Locate the cell with the specified text and output its [X, Y] center coordinate. 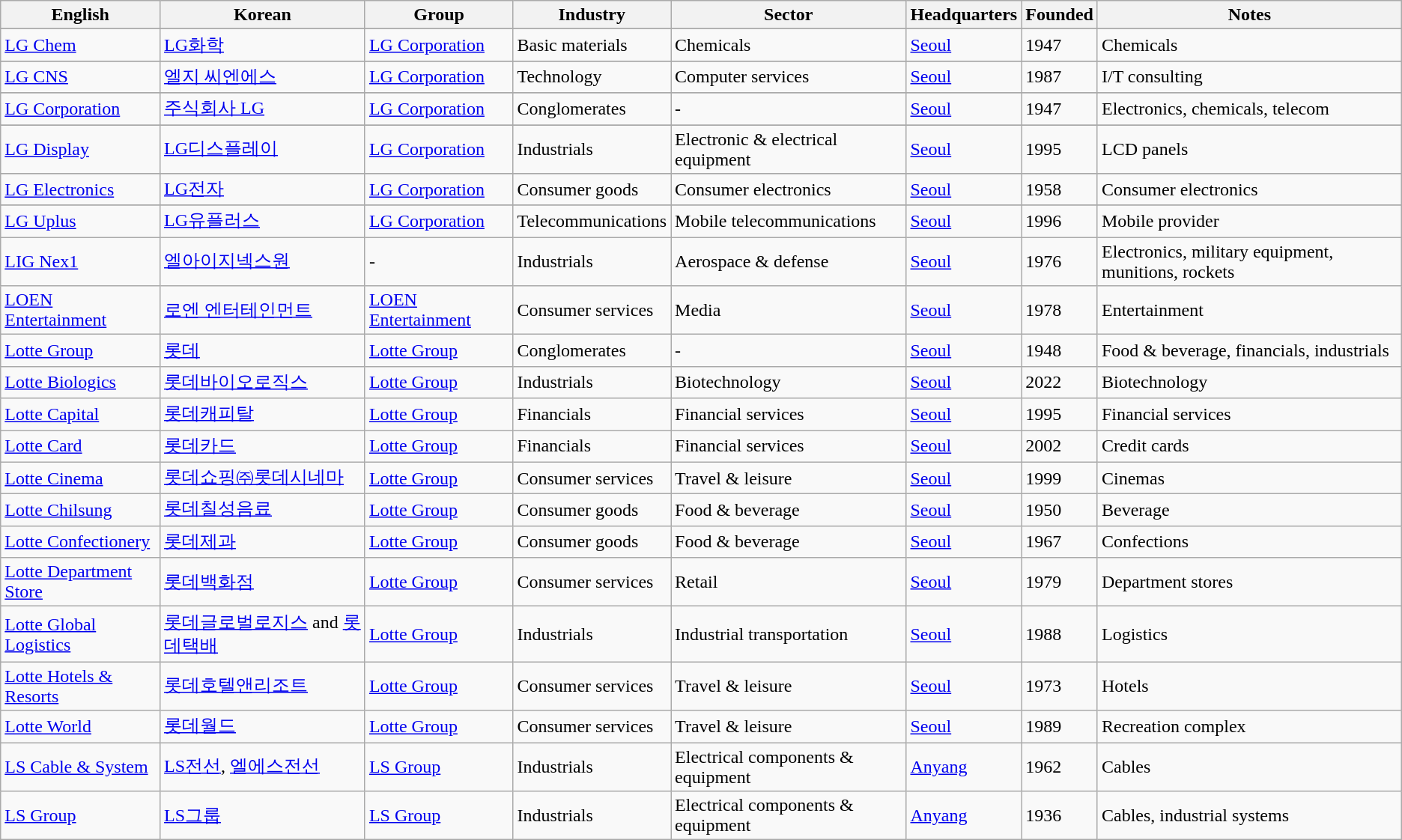
Lotte Confectionery [81, 542]
LG화학 [263, 45]
LG CNS [81, 76]
Confections [1249, 542]
Lotte Department Store [81, 582]
Mobile provider [1249, 222]
1936 [1060, 816]
Lotte Chilsung [81, 511]
주식회사 LG [263, 109]
2022 [1060, 382]
롯데바이오로직스 [263, 382]
Founded [1060, 15]
Credit cards [1249, 446]
1996 [1060, 222]
LG디스플레이 [263, 148]
Mobile telecommunications [789, 222]
롯데쇼핑㈜롯데시네마 [263, 478]
Korean [263, 15]
Aerospace & defense [789, 262]
Electronic & electrical equipment [789, 148]
Hotels [1249, 686]
Cables, industrial systems [1249, 816]
1948 [1060, 350]
롯데제과 [263, 542]
1950 [1060, 511]
Electronics, military equipment, munitions, rockets [1249, 262]
롯데 [263, 350]
English [81, 15]
1988 [1060, 634]
Cinemas [1249, 478]
LS Cable & System [81, 767]
1999 [1060, 478]
롯데글로벌로지스 and 롯데택배 [263, 634]
Industry [592, 15]
Computer services [789, 76]
롯데카드 [263, 446]
LS그룹 [263, 816]
LG Display [81, 148]
Lotte Capital [81, 415]
롯데호텔앤리조트 [263, 686]
LG Chem [81, 45]
Basic materials [592, 45]
Lotte Card [81, 446]
Logistics [1249, 634]
LG전자 [263, 190]
Cables [1249, 767]
1962 [1060, 767]
LG유플러스 [263, 222]
2002 [1060, 446]
Sector [789, 15]
Technology [592, 76]
Lotte Biologics [81, 382]
1976 [1060, 262]
LIG Nex1 [81, 262]
Media [789, 310]
1973 [1060, 686]
롯데칠성음료 [263, 511]
Industrial transportation [789, 634]
Electronics, chemicals, telecom [1249, 109]
1989 [1060, 726]
롯데월드 [263, 726]
Food & beverage, financials, industrials [1249, 350]
Beverage [1249, 511]
엘지 씨엔에스 [263, 76]
로엔 엔터테인먼트 [263, 310]
Group [439, 15]
Recreation complex [1249, 726]
1967 [1060, 542]
Entertainment [1249, 310]
롯데백화점 [263, 582]
Lotte Global Logistics [81, 634]
LS전선, 엘에스전선 [263, 767]
LG Uplus [81, 222]
1979 [1060, 582]
Telecommunications [592, 222]
Notes [1249, 15]
Lotte Hotels & Resorts [81, 686]
I/T consulting [1249, 76]
1978 [1060, 310]
1958 [1060, 190]
LCD panels [1249, 148]
엘아이지넥스원 [263, 262]
Headquarters [964, 15]
Retail [789, 582]
Department stores [1249, 582]
Lotte Cinema [81, 478]
Lotte World [81, 726]
LG Electronics [81, 190]
1987 [1060, 76]
롯데캐피탈 [263, 415]
